Identify which cell holds the provided text, then report its [x, y] central coordinate. 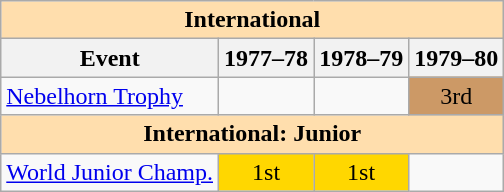
World Junior Champ. [110, 172]
1977–78 [266, 58]
1979–80 [456, 58]
International: Junior [252, 134]
International [252, 20]
Nebelhorn Trophy [110, 96]
1978–79 [362, 58]
3rd [456, 96]
Event [110, 58]
